Search for the cell housing the specified text and yield its [X, Y] center coordinate. 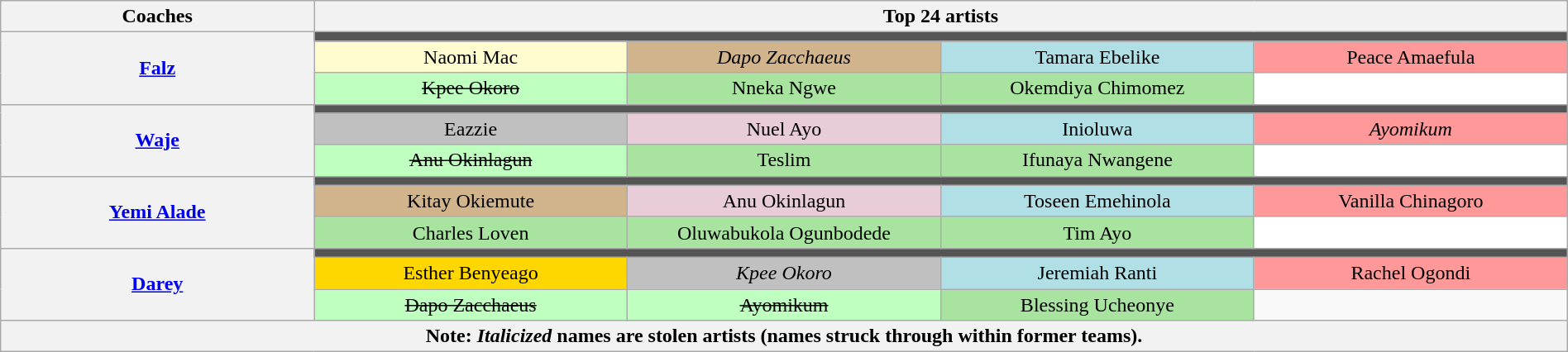
Peace Amaefula [1411, 57]
Yemi Alade [157, 212]
Eazzie [471, 129]
Top 24 artists [941, 17]
Tamara Ebelike [1097, 57]
Toseen Emehinola [1097, 201]
Note: Italicized names are stolen artists (names struck through within former teams). [784, 336]
Blessing Ucheonye [1097, 305]
Rachel Ogondi [1411, 273]
Inioluwa [1097, 129]
Kitay Okiemute [471, 201]
Nuel Ayo [784, 129]
Okemdiya Chimomez [1097, 88]
Jeremiah Ranti [1097, 273]
Charles Loven [471, 232]
Tim Ayo [1097, 232]
Oluwabukola Ogunbodede [784, 232]
Nneka Ngwe [784, 88]
Coaches [157, 17]
Naomi Mac [471, 57]
Teslim [784, 160]
Waje [157, 140]
Esther Benyeago [471, 273]
Falz [157, 68]
Vanilla Chinagoro [1411, 201]
Ifunaya Nwangene [1097, 160]
Darey [157, 284]
